Output the (x, y) coordinate of the center of the cell containing the given text.  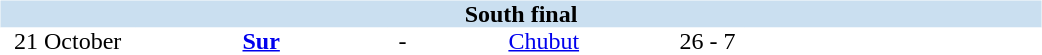
26 - 7 (707, 42)
Chubut (544, 42)
Sur (262, 42)
- (403, 42)
21 October (67, 42)
South final (520, 14)
